Provide the (X, Y) coordinate of the cell's center where the given text is located.  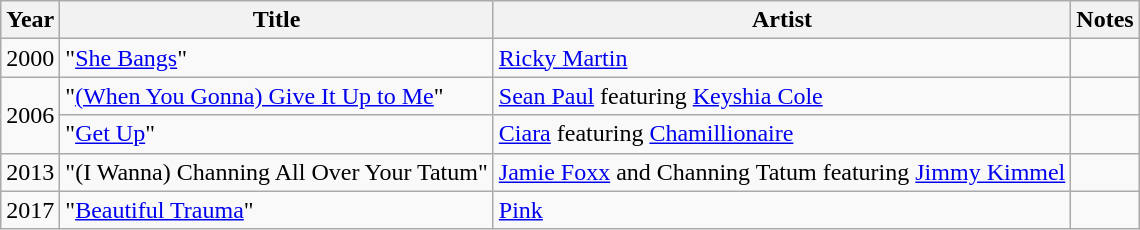
Notes (1105, 20)
Title (276, 20)
2006 (30, 115)
Sean Paul featuring Keyshia Cole (782, 96)
Pink (782, 210)
"Beautiful Trauma" (276, 210)
"(I Wanna) Channing All Over Your Tatum" (276, 172)
2013 (30, 172)
"Get Up" (276, 134)
Year (30, 20)
Artist (782, 20)
"She Bangs" (276, 58)
"(When You Gonna) Give It Up to Me" (276, 96)
2000 (30, 58)
2017 (30, 210)
Ciara featuring Chamillionaire (782, 134)
Ricky Martin (782, 58)
Jamie Foxx and Channing Tatum featuring Jimmy Kimmel (782, 172)
